Provide the [X, Y] coordinate of the cell's center where the given text is located.  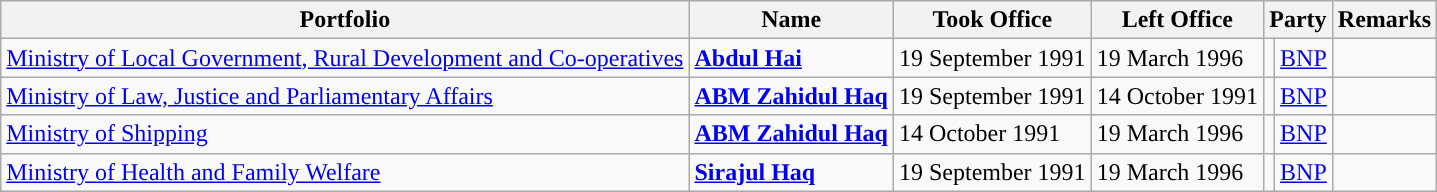
Ministry of Shipping [345, 134]
Ministry of Health and Family Welfare [345, 172]
Portfolio [345, 20]
Ministry of Local Government, Rural Development and Co-operatives [345, 58]
Abdul Hai [791, 58]
Remarks [1384, 20]
Party [1298, 20]
Ministry of Law, Justice and Parliamentary Affairs [345, 96]
Name [791, 20]
Took Office [992, 20]
Sirajul Haq [791, 172]
Left Office [1177, 20]
